Return the [x, y] coordinate for the center point of the cell that contains the specified text.  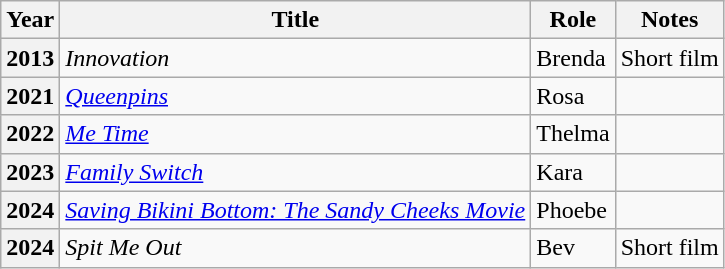
Brenda [573, 58]
Notes [670, 20]
Spit Me Out [296, 248]
Year [30, 20]
2022 [30, 134]
Me Time [296, 134]
Kara [573, 172]
Family Switch [296, 172]
Bev [573, 248]
2021 [30, 96]
Thelma [573, 134]
Phoebe [573, 210]
Role [573, 20]
2023 [30, 172]
Innovation [296, 58]
Queenpins [296, 96]
Saving Bikini Bottom: The Sandy Cheeks Movie [296, 210]
Rosa [573, 96]
2013 [30, 58]
Title [296, 20]
